Return [X, Y] of the center of cell containing provided text 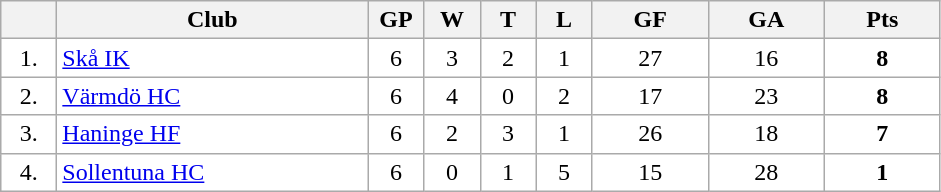
16 [766, 58]
L [564, 20]
15 [650, 172]
GP [396, 20]
2. [29, 96]
18 [766, 134]
26 [650, 134]
Sollentuna HC [212, 172]
4. [29, 172]
7 [882, 134]
28 [766, 172]
4 [452, 96]
Pts [882, 20]
Club [212, 20]
17 [650, 96]
GF [650, 20]
T [508, 20]
27 [650, 58]
5 [564, 172]
1. [29, 58]
23 [766, 96]
3. [29, 134]
Värmdö HC [212, 96]
Haninge HF [212, 134]
W [452, 20]
Skå IK [212, 58]
GA [766, 20]
